Extract the (X, Y) coordinate from the center of the cell holding the provided text.  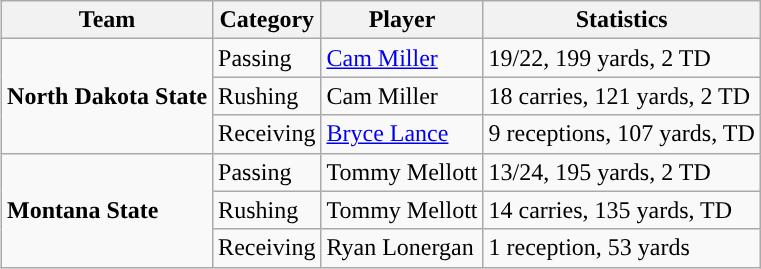
14 carries, 135 yards, TD (622, 210)
North Dakota State (108, 96)
Montana State (108, 210)
Ryan Lonergan (402, 248)
13/24, 195 yards, 2 TD (622, 172)
19/22, 199 yards, 2 TD (622, 58)
Category (267, 20)
1 reception, 53 yards (622, 248)
Team (108, 20)
9 receptions, 107 yards, TD (622, 134)
Player (402, 20)
Statistics (622, 20)
18 carries, 121 yards, 2 TD (622, 96)
Bryce Lance (402, 134)
